Return [x, y] of the center of cell containing provided text 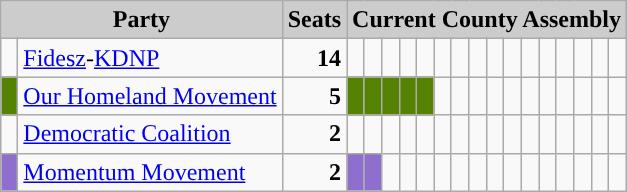
Democratic Coalition [150, 134]
Seats [314, 20]
Momentum Movement [150, 172]
Current County Assembly [487, 20]
Party [142, 20]
5 [314, 96]
Our Homeland Movement [150, 96]
14 [314, 58]
Fidesz-KDNP [150, 58]
